Output the [X, Y] coordinate of the center of the cell containing the given text.  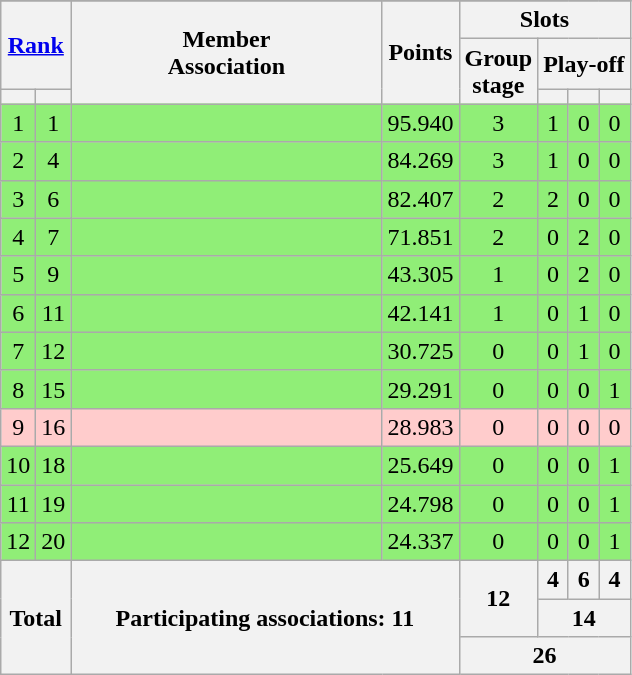
25.649 [420, 465]
10 [18, 465]
28.983 [420, 427]
Play-off [584, 64]
Groupstage [498, 72]
8 [18, 389]
16 [54, 427]
84.269 [420, 161]
42.141 [420, 313]
15 [54, 389]
20 [54, 542]
MemberAssociation [226, 52]
95.940 [420, 123]
43.305 [420, 275]
30.725 [420, 351]
Rank [36, 45]
Participating associations: 11 [265, 618]
Total [36, 618]
24.798 [420, 503]
26 [544, 656]
29.291 [420, 389]
82.407 [420, 199]
Points [420, 52]
18 [54, 465]
Slots [544, 20]
5 [18, 275]
71.851 [420, 237]
24.337 [420, 542]
19 [54, 503]
14 [584, 618]
